Output the [x, y] coordinate of the center of the cell containing the given text.  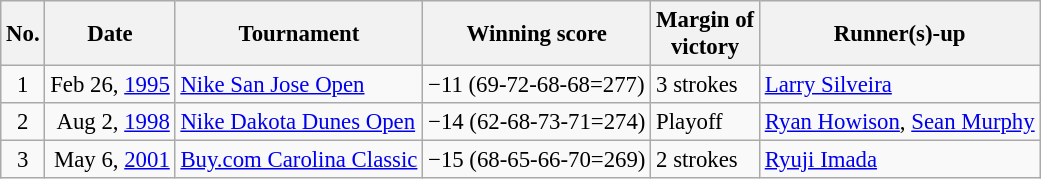
May 6, 2001 [110, 160]
Tournament [299, 34]
Nike San Jose Open [299, 85]
−15 (68-65-66-70=269) [537, 160]
1 [23, 85]
Winning score [537, 34]
2 [23, 122]
2 strokes [706, 160]
Buy.com Carolina Classic [299, 160]
Margin ofvictory [706, 34]
Feb 26, 1995 [110, 85]
Runner(s)-up [900, 34]
−14 (62-68-73-71=274) [537, 122]
No. [23, 34]
Aug 2, 1998 [110, 122]
Playoff [706, 122]
Ryan Howison, Sean Murphy [900, 122]
−11 (69-72-68-68=277) [537, 85]
Ryuji Imada [900, 160]
3 strokes [706, 85]
Larry Silveira [900, 85]
Date [110, 34]
Nike Dakota Dunes Open [299, 122]
3 [23, 160]
